Search for the cell housing the specified text and yield its [X, Y] center coordinate. 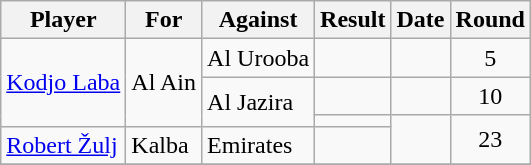
Al Urooba [258, 58]
23 [490, 140]
Emirates [258, 145]
Against [258, 20]
Kodjo Laba [64, 82]
Al Jazira [258, 102]
For [164, 20]
Al Ain [164, 82]
10 [490, 96]
5 [490, 58]
Player [64, 20]
Round [490, 20]
Kalba [164, 145]
Robert Žulj [64, 145]
Result [353, 20]
Date [420, 20]
